Determine the (x, y) coordinate at the center of the cell enclosing the given text.  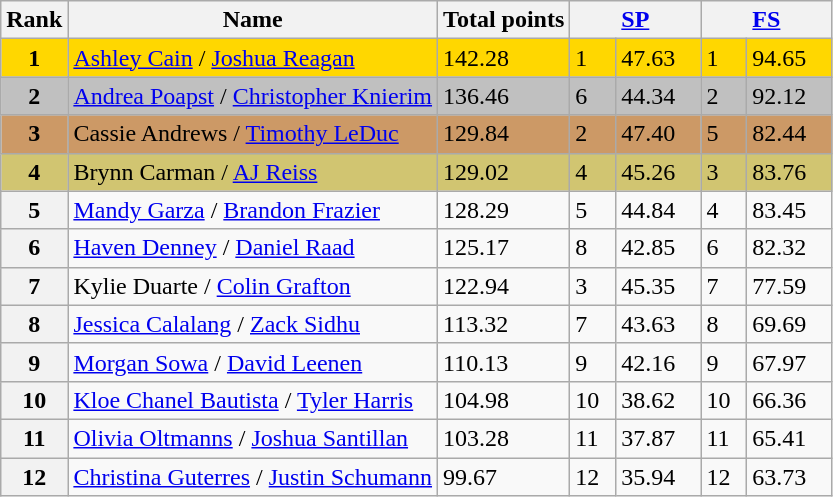
47.40 (658, 134)
SP (636, 20)
66.36 (790, 400)
113.32 (504, 324)
Kylie Duarte / Colin Grafton (253, 286)
Mandy Garza / Brandon Frazier (253, 210)
69.69 (790, 324)
128.29 (504, 210)
43.63 (658, 324)
82.32 (790, 248)
47.63 (658, 58)
Jessica Calalang / Zack Sidhu (253, 324)
42.16 (658, 362)
82.44 (790, 134)
Brynn Carman / AJ Reiss (253, 172)
Name (253, 20)
Haven Denney / Daniel Raad (253, 248)
83.45 (790, 210)
63.73 (790, 477)
Cassie Andrews / Timothy LeDuc (253, 134)
136.46 (504, 96)
129.84 (504, 134)
Kloe Chanel Bautista / Tyler Harris (253, 400)
42.85 (658, 248)
92.12 (790, 96)
99.67 (504, 477)
129.02 (504, 172)
44.34 (658, 96)
83.76 (790, 172)
38.62 (658, 400)
Total points (504, 20)
67.97 (790, 362)
45.35 (658, 286)
37.87 (658, 438)
104.98 (504, 400)
Olivia Oltmanns / Joshua Santillan (253, 438)
110.13 (504, 362)
45.26 (658, 172)
44.84 (658, 210)
Andrea Poapst / Christopher Knierim (253, 96)
103.28 (504, 438)
FS (766, 20)
77.59 (790, 286)
Morgan Sowa / David Leenen (253, 362)
65.41 (790, 438)
35.94 (658, 477)
Christina Guterres / Justin Schumann (253, 477)
94.65 (790, 58)
125.17 (504, 248)
142.28 (504, 58)
Ashley Cain / Joshua Reagan (253, 58)
Rank (34, 20)
122.94 (504, 286)
